Output the (x, y) coordinate of the center of the cell containing the given text.  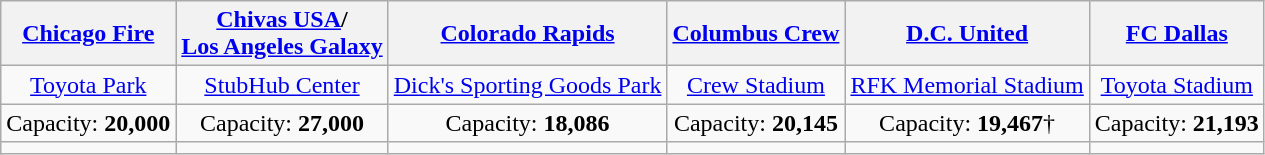
Capacity: 18,086 (528, 123)
Crew Stadium (756, 85)
Capacity: 19,467† (967, 123)
Capacity: 21,193 (1176, 123)
FC Dallas (1176, 34)
Capacity: 20,000 (88, 123)
Dick's Sporting Goods Park (528, 85)
Capacity: 20,145 (756, 123)
RFK Memorial Stadium (967, 85)
Columbus Crew (756, 34)
Colorado Rapids (528, 34)
D.C. United (967, 34)
Chivas USA/Los Angeles Galaxy (282, 34)
Toyota Stadium (1176, 85)
StubHub Center (282, 85)
Chicago Fire (88, 34)
Capacity: 27,000 (282, 123)
Toyota Park (88, 85)
